Return (X, Y) of the center of cell containing provided text 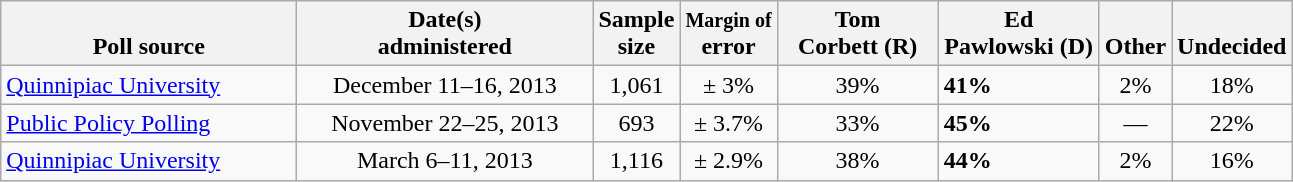
Poll source (149, 34)
± 2.9% (728, 161)
Date(s)administered (445, 34)
1,116 (636, 161)
39% (858, 85)
44% (1018, 161)
— (1135, 123)
Undecided (1232, 34)
TomCorbett (R) (858, 34)
Samplesize (636, 34)
18% (1232, 85)
33% (858, 123)
March 6–11, 2013 (445, 161)
± 3% (728, 85)
1,061 (636, 85)
693 (636, 123)
± 3.7% (728, 123)
November 22–25, 2013 (445, 123)
Other (1135, 34)
Public Policy Polling (149, 123)
22% (1232, 123)
16% (1232, 161)
38% (858, 161)
45% (1018, 123)
Margin oferror (728, 34)
41% (1018, 85)
EdPawlowski (D) (1018, 34)
December 11–16, 2013 (445, 85)
